Locate the cell with the specified text and output its [x, y] center coordinate. 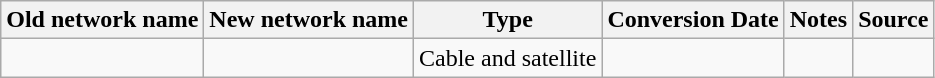
Old network name [102, 20]
Source [894, 20]
New network name [309, 20]
Notes [818, 20]
Conversion Date [693, 20]
Cable and satellite [508, 58]
Type [508, 20]
